Determine the (X, Y) coordinate at the center of the cell enclosing the given text.  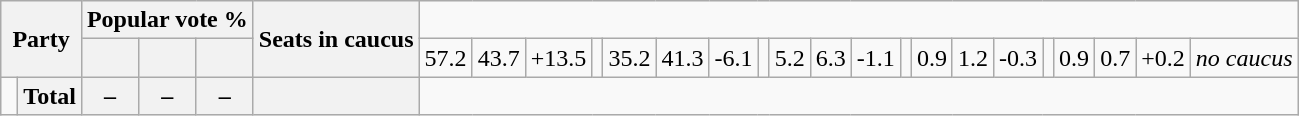
no caucus (1244, 58)
0.7 (1116, 58)
Party (42, 39)
6.3 (830, 58)
-0.3 (1018, 58)
-6.1 (734, 58)
41.3 (682, 58)
-1.1 (876, 58)
1.2 (972, 58)
35.2 (630, 58)
+0.2 (1164, 58)
Total (50, 96)
+13.5 (558, 58)
Popular vote % (167, 20)
5.2 (790, 58)
43.7 (498, 58)
57.2 (446, 58)
Seats in caucus (336, 39)
